Search for the cell housing the specified text and yield its (X, Y) center coordinate. 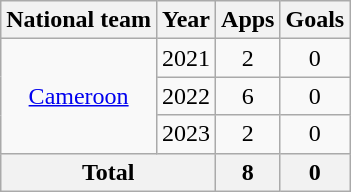
8 (248, 172)
6 (248, 96)
Apps (248, 20)
2023 (186, 134)
2021 (186, 58)
2022 (186, 96)
Year (186, 20)
Cameroon (79, 96)
Total (108, 172)
Goals (315, 20)
National team (79, 20)
